Extract the [X, Y] coordinate from the center of the cell holding the provided text.  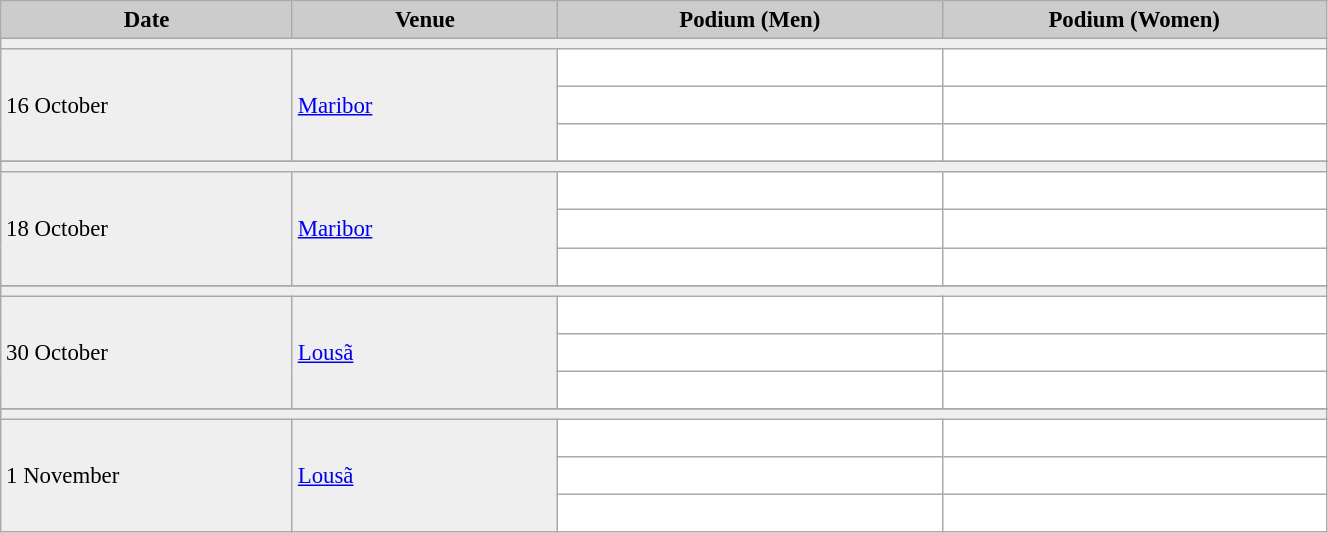
1 November [147, 476]
Podium (Men) [750, 20]
Date [147, 20]
30 October [147, 352]
Podium (Women) [1134, 20]
18 October [147, 228]
16 October [147, 106]
Venue [424, 20]
